Provide the [x, y] coordinate of the cell's center where the given text is located.  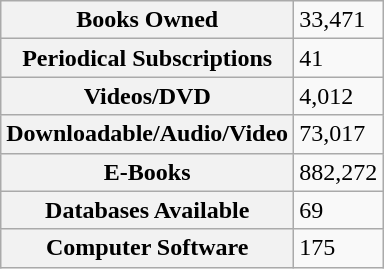
Periodical Subscriptions [148, 58]
175 [338, 248]
4,012 [338, 96]
33,471 [338, 20]
41 [338, 58]
Videos/DVD [148, 96]
Databases Available [148, 210]
E-Books [148, 172]
69 [338, 210]
882,272 [338, 172]
Computer Software [148, 248]
73,017 [338, 134]
Books Owned [148, 20]
Downloadable/Audio/Video [148, 134]
